Detect which cell encompasses the target text, then output its (x, y) center coordinate. 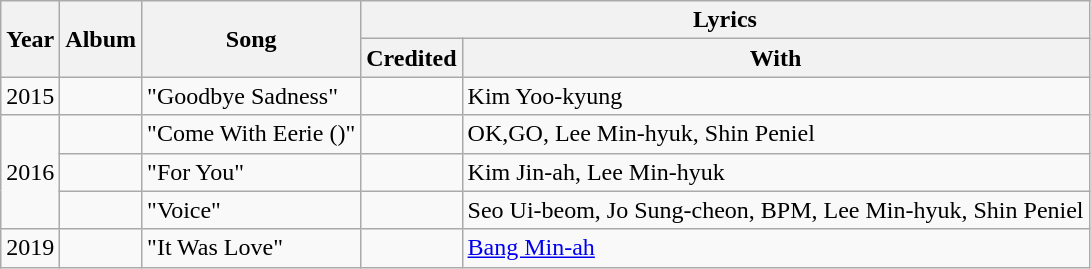
With (776, 58)
2016 (30, 172)
"Voice" (252, 210)
"It Was Love" (252, 248)
2019 (30, 248)
Song (252, 39)
Bang Min-ah (776, 248)
"For You" (252, 172)
OK,GO, Lee Min-hyuk, Shin Peniel (776, 134)
"Come With Eerie ()" (252, 134)
"Goodbye Sadness" (252, 96)
Credited (412, 58)
Kim Jin-ah, Lee Min-hyuk (776, 172)
Album (101, 39)
Kim Yoo-kyung (776, 96)
Seo Ui-beom, Jo Sung-cheon, BPM, Lee Min-hyuk, Shin Peniel (776, 210)
Year (30, 39)
2015 (30, 96)
Lyrics (725, 20)
